From the cell containing the given text, extract its center point as [X, Y] coordinate. 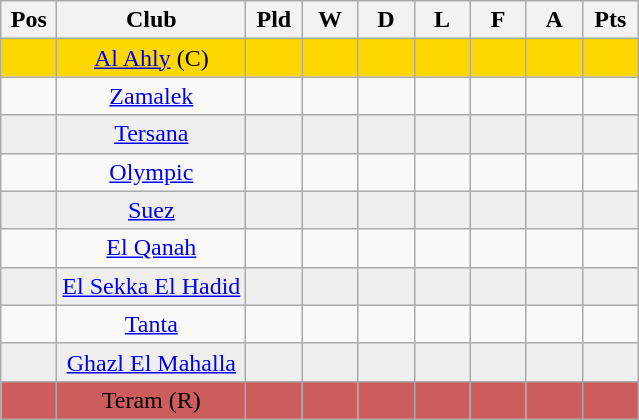
El Sekka El Hadid [152, 286]
Pld [274, 20]
L [442, 20]
Olympic [152, 172]
Ghazl El Mahalla [152, 362]
Tersana [152, 134]
A [554, 20]
Teram (R) [152, 400]
Al Ahly (C) [152, 58]
Pts [610, 20]
Zamalek [152, 96]
El Qanah [152, 248]
Club [152, 20]
D [386, 20]
W [330, 20]
Suez [152, 210]
Tanta [152, 324]
F [498, 20]
Pos [29, 20]
